Detect which cell encompasses the target text, then output its [X, Y] center coordinate. 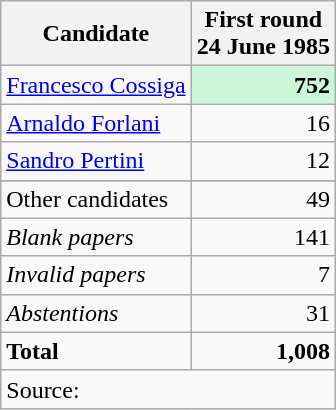
Total [96, 351]
7 [263, 275]
Arnaldo Forlani [96, 123]
12 [263, 161]
Invalid papers [96, 275]
Other candidates [96, 199]
First round24 June 1985 [263, 34]
752 [263, 85]
Francesco Cossiga [96, 85]
1,008 [263, 351]
Sandro Pertini [96, 161]
Abstentions [96, 313]
Blank papers [96, 237]
49 [263, 199]
31 [263, 313]
141 [263, 237]
Candidate [96, 34]
Source: [168, 389]
16 [263, 123]
